Return the (X, Y) coordinate for the center point of the cell that contains the specified text.  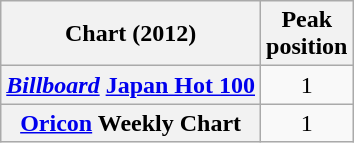
Chart (2012) (131, 34)
Oricon Weekly Chart (131, 123)
Peakposition (307, 34)
Billboard Japan Hot 100 (131, 85)
